Provide the (x, y) coordinate of the cell's center where the given text is located.  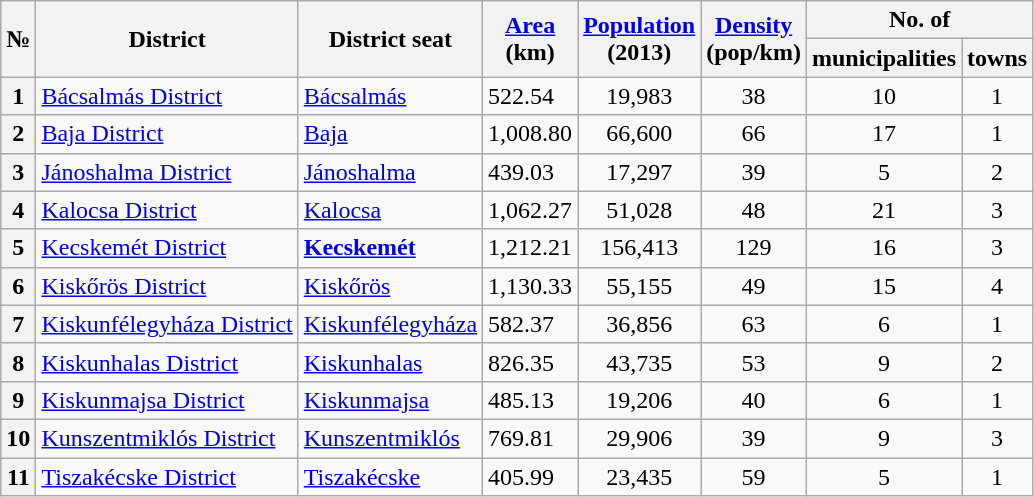
municipalities (884, 58)
43,735 (640, 362)
582.37 (530, 324)
7 (18, 324)
Bácsalmás District (167, 96)
49 (754, 286)
1,212.21 (530, 248)
17 (884, 134)
36,856 (640, 324)
485.13 (530, 400)
156,413 (640, 248)
19,206 (640, 400)
66 (754, 134)
Kunszentmiklós (390, 438)
59 (754, 477)
769.81 (530, 438)
Kunszentmiklós District (167, 438)
Density(pop/km) (754, 39)
Kecskemét District (167, 248)
Population(2013) (640, 39)
405.99 (530, 477)
11 (18, 477)
53 (754, 362)
Kiskunmajsa District (167, 400)
Kiskunhalas District (167, 362)
40 (754, 400)
Jánoshalma (390, 172)
№ (18, 39)
Jánoshalma District (167, 172)
29,906 (640, 438)
No. of (919, 20)
Kalocsa District (167, 210)
Tiszakécske (390, 477)
Tiszakécske District (167, 477)
towns (998, 58)
66,600 (640, 134)
439.03 (530, 172)
District seat (390, 39)
Area(km) (530, 39)
Kiskunfélegyháza District (167, 324)
38 (754, 96)
19,983 (640, 96)
Baja (390, 134)
Baja District (167, 134)
826.35 (530, 362)
8 (18, 362)
17,297 (640, 172)
Kiskunhalas (390, 362)
1,130.33 (530, 286)
63 (754, 324)
55,155 (640, 286)
District (167, 39)
Kalocsa (390, 210)
1,062.27 (530, 210)
129 (754, 248)
48 (754, 210)
16 (884, 248)
1,008.80 (530, 134)
15 (884, 286)
Bácsalmás (390, 96)
Kiskőrös (390, 286)
51,028 (640, 210)
Kecskemét (390, 248)
Kiskőrös District (167, 286)
Kiskunfélegyháza (390, 324)
21 (884, 210)
23,435 (640, 477)
522.54 (530, 96)
Kiskunmajsa (390, 400)
